Return the [X, Y] coordinate for the center point of the cell that contains the specified text.  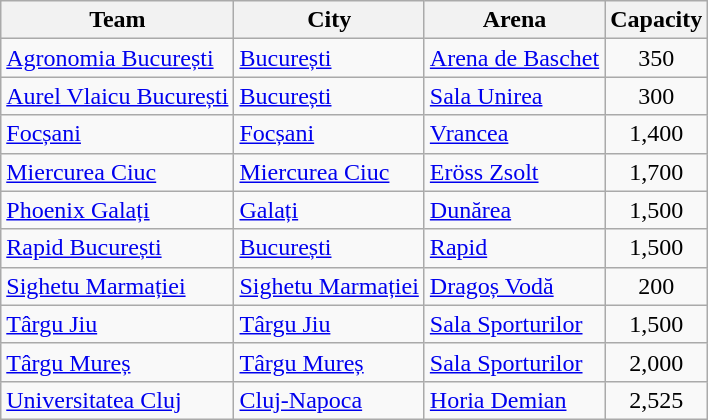
Horia Demian [514, 400]
200 [656, 286]
2,000 [656, 362]
350 [656, 58]
Sala Unirea [514, 96]
2,525 [656, 400]
Rapid București [118, 248]
Team [118, 20]
Arena de Baschet [514, 58]
Cluj-Napoca [329, 400]
Arena [514, 20]
1,700 [656, 172]
Capacity [656, 20]
300 [656, 96]
Phoenix Galați [118, 210]
City [329, 20]
Dragoș Vodă [514, 286]
Rapid [514, 248]
1,400 [656, 134]
Agronomia București [118, 58]
Vrancea [514, 134]
Galați [329, 210]
Dunărea [514, 210]
Aurel Vlaicu București [118, 96]
Eröss Zsolt [514, 172]
Universitatea Cluj [118, 400]
